Determine the [X, Y] coordinate at the center of the cell enclosing the given text.  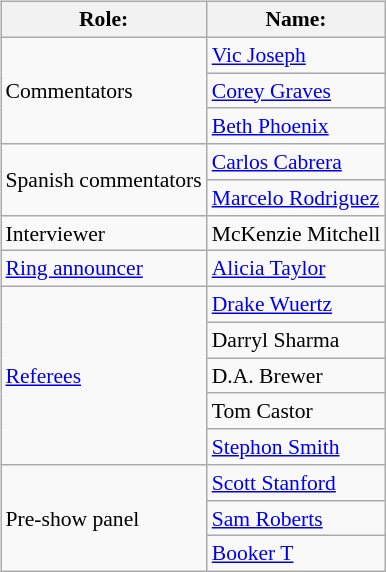
Spanish commentators [103, 180]
Marcelo Rodriguez [296, 198]
Commentators [103, 90]
Darryl Sharma [296, 340]
Tom Castor [296, 411]
D.A. Brewer [296, 376]
Scott Stanford [296, 483]
Interviewer [103, 233]
Drake Wuertz [296, 305]
Role: [103, 20]
Referees [103, 376]
McKenzie Mitchell [296, 233]
Carlos Cabrera [296, 162]
Sam Roberts [296, 518]
Name: [296, 20]
Booker T [296, 554]
Stephon Smith [296, 447]
Alicia Taylor [296, 269]
Beth Phoenix [296, 126]
Ring announcer [103, 269]
Vic Joseph [296, 55]
Pre-show panel [103, 518]
Corey Graves [296, 91]
